Find where the given text appears and provide that cell's center as [X, Y] coordinate. 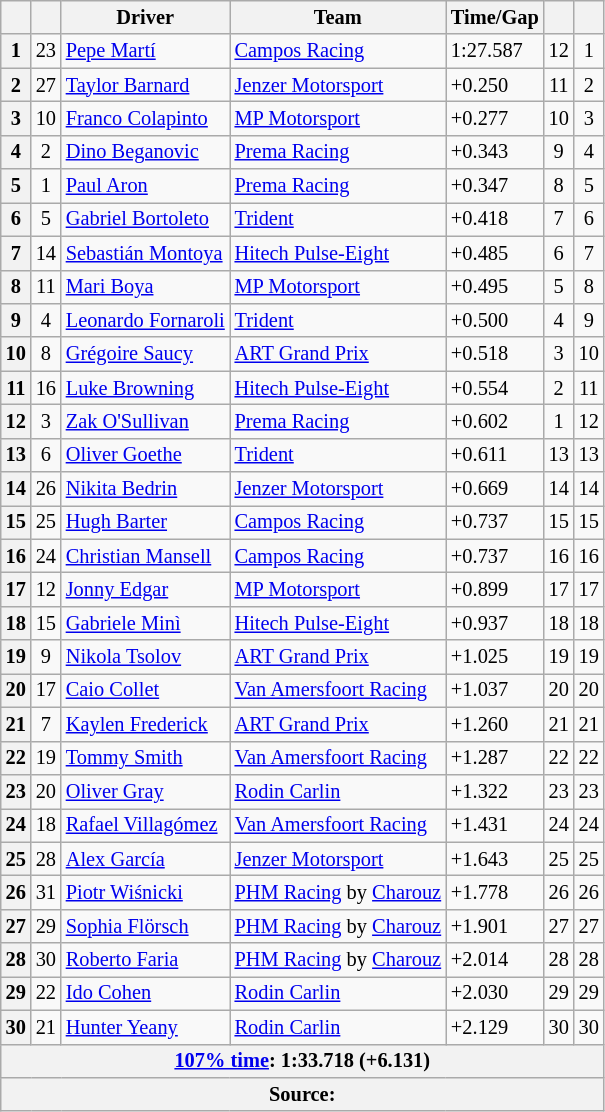
Driver [146, 17]
107% time: 1:33.718 (+6.131) [302, 1061]
+0.250 [495, 85]
Nikola Tsolov [146, 657]
Gabriele Minì [146, 623]
Roberto Faria [146, 960]
Alex García [146, 859]
Time/Gap [495, 17]
31 [46, 892]
Mari Boya [146, 287]
Dino Beganovic [146, 152]
+1.260 [495, 724]
+0.500 [495, 320]
+0.554 [495, 388]
+0.611 [495, 455]
Zak O'Sullivan [146, 421]
+1.778 [495, 892]
+0.518 [495, 354]
Ido Cohen [146, 993]
Jonny Edgar [146, 589]
Rafael Villagómez [146, 825]
Hugh Barter [146, 522]
Tommy Smith [146, 758]
Paul Aron [146, 186]
+0.937 [495, 623]
+1.025 [495, 657]
+0.485 [495, 253]
+1.643 [495, 859]
Grégoire Saucy [146, 354]
Hunter Yeany [146, 1027]
+0.277 [495, 118]
+0.602 [495, 421]
+0.418 [495, 219]
Nikita Bedrin [146, 489]
Sebastián Montoya [146, 253]
+0.495 [495, 287]
+2.030 [495, 993]
Oliver Goethe [146, 455]
+0.347 [495, 186]
Sophia Flörsch [146, 926]
+1.322 [495, 791]
1:27.587 [495, 51]
+2.129 [495, 1027]
+0.343 [495, 152]
Piotr Wiśnicki [146, 892]
Source: [302, 1094]
+0.669 [495, 489]
+1.901 [495, 926]
Christian Mansell [146, 556]
Leonardo Fornaroli [146, 320]
+0.899 [495, 589]
+1.037 [495, 690]
Luke Browning [146, 388]
Franco Colapinto [146, 118]
Pepe Martí [146, 51]
Oliver Gray [146, 791]
+1.287 [495, 758]
Gabriel Bortoleto [146, 219]
Kaylen Frederick [146, 724]
+1.431 [495, 825]
Team [338, 17]
Caio Collet [146, 690]
+2.014 [495, 960]
Taylor Barnard [146, 85]
